Output the (x, y) coordinate of the center of the cell containing the given text.  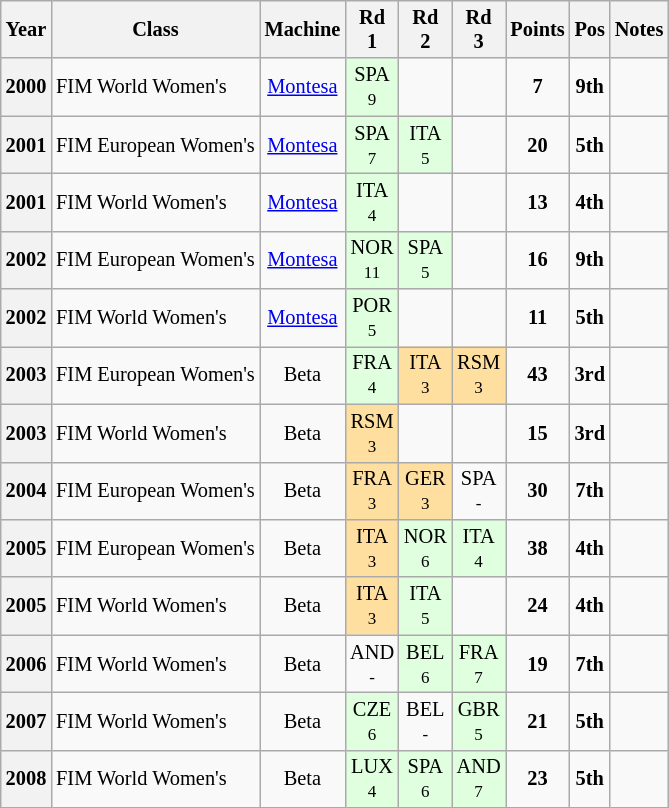
13 (538, 202)
7 (538, 87)
Class (155, 29)
BEL6 (426, 664)
Points (538, 29)
24 (538, 606)
23 (538, 779)
Notes (639, 29)
FRA4 (372, 375)
16 (538, 260)
NOR6 (426, 548)
11 (538, 318)
Rd3 (479, 29)
30 (538, 491)
SPA6 (426, 779)
Pos (590, 29)
LUX4 (372, 779)
CZE6 (372, 721)
SPA9 (372, 87)
2004 (26, 491)
AND7 (479, 779)
2008 (26, 779)
38 (538, 548)
BEL- (426, 721)
Year (26, 29)
GER3 (426, 491)
15 (538, 433)
21 (538, 721)
SPA- (479, 491)
Machine (303, 29)
2006 (26, 664)
SPA5 (426, 260)
FRA3 (372, 491)
19 (538, 664)
GBR5 (479, 721)
43 (538, 375)
Rd1 (372, 29)
SPA7 (372, 145)
2000 (26, 87)
2007 (26, 721)
20 (538, 145)
NOR11 (372, 260)
FRA7 (479, 664)
POR5 (372, 318)
AND- (372, 664)
Rd2 (426, 29)
